Pinpoint the cell where the given text exists, returning its (x, y) midpoint coordinate. 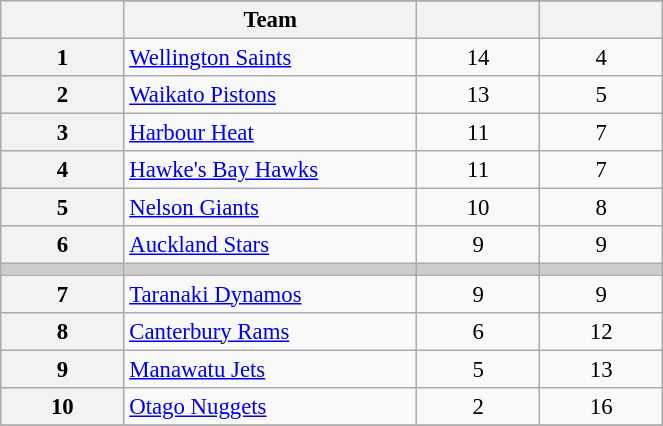
14 (478, 58)
Waikato Pistons (270, 95)
Hawke's Bay Hawks (270, 170)
Canterbury Rams (270, 331)
1 (62, 58)
Nelson Giants (270, 208)
16 (602, 406)
Auckland Stars (270, 245)
12 (602, 331)
Wellington Saints (270, 58)
Taranaki Dynamos (270, 294)
Harbour Heat (270, 133)
Otago Nuggets (270, 406)
Team (270, 20)
3 (62, 133)
Manawatu Jets (270, 369)
